Find where the given text appears and provide that cell's center as [x, y] coordinate. 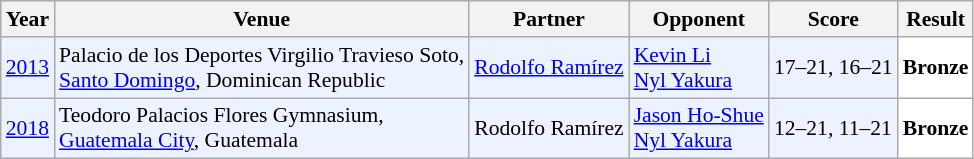
Score [834, 19]
Partner [548, 19]
Venue [262, 19]
17–21, 16–21 [834, 68]
Teodoro Palacios Flores Gymnasium,Guatemala City, Guatemala [262, 128]
2018 [28, 128]
Year [28, 19]
Palacio de los Deportes Virgilio Travieso Soto,Santo Domingo, Dominican Republic [262, 68]
Jason Ho-Shue Nyl Yakura [699, 128]
Result [936, 19]
2013 [28, 68]
Opponent [699, 19]
Kevin Li Nyl Yakura [699, 68]
12–21, 11–21 [834, 128]
